Detect which cell encompasses the target text, then output its [x, y] center coordinate. 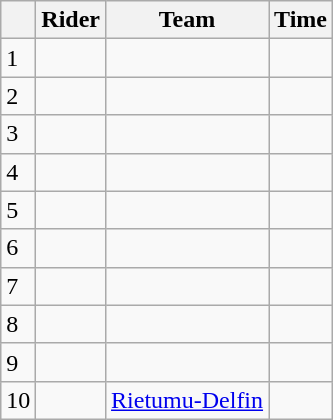
4 [18, 172]
8 [18, 324]
9 [18, 362]
3 [18, 134]
5 [18, 210]
Team [188, 20]
Rietumu-Delfin [188, 400]
10 [18, 400]
Rider [71, 20]
1 [18, 58]
Time [301, 20]
7 [18, 286]
2 [18, 96]
6 [18, 248]
